Provide the (X, Y) coordinate of the cell's center where the given text is located.  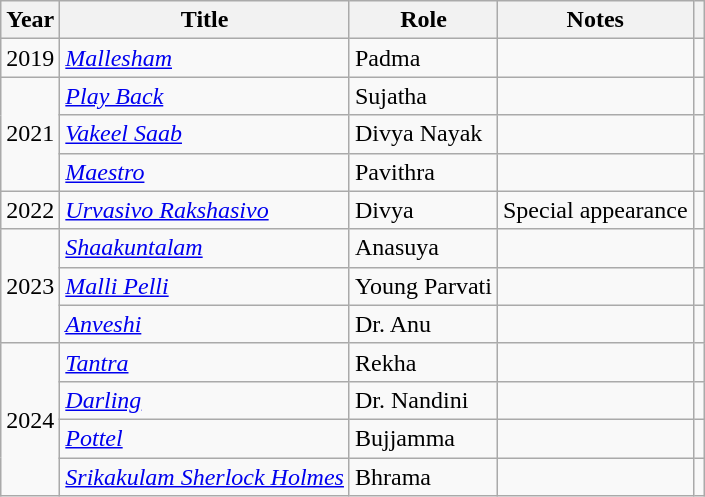
Role (423, 20)
Dr. Nandini (423, 400)
Srikakulam Sherlock Holmes (205, 477)
Urvasivo Rakshasivo (205, 210)
Anasuya (423, 248)
Notes (595, 20)
Mallesham (205, 58)
Malli Pelli (205, 286)
Year (30, 20)
Tantra (205, 362)
2023 (30, 286)
Darling (205, 400)
Rekha (423, 362)
Dr. Anu (423, 324)
Divya Nayak (423, 134)
Shaakuntalam (205, 248)
Special appearance (595, 210)
Vakeel Saab (205, 134)
Young Parvati (423, 286)
Play Back (205, 96)
2024 (30, 419)
Bujjamma (423, 438)
Anveshi (205, 324)
Bhrama (423, 477)
2019 (30, 58)
Maestro (205, 172)
2022 (30, 210)
Pavithra (423, 172)
Pottel (205, 438)
Divya (423, 210)
Padma (423, 58)
Sujatha (423, 96)
Title (205, 20)
2021 (30, 134)
